From the cell containing the given text, extract its center point as [X, Y] coordinate. 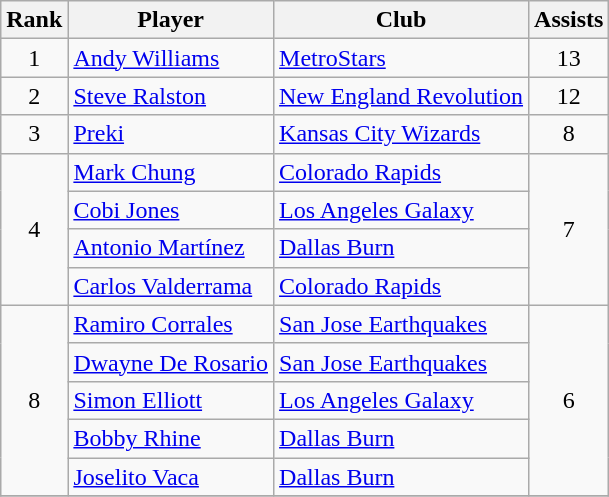
MetroStars [402, 58]
New England Revolution [402, 96]
Bobby Rhine [171, 438]
Club [402, 20]
Joselito Vaca [171, 477]
13 [569, 58]
6 [569, 400]
Steve Ralston [171, 96]
Kansas City Wizards [402, 134]
Simon Elliott [171, 400]
Assists [569, 20]
Dwayne De Rosario [171, 362]
1 [34, 58]
Ramiro Corrales [171, 324]
12 [569, 96]
Antonio Martínez [171, 248]
Carlos Valderrama [171, 286]
Rank [34, 20]
3 [34, 134]
Cobi Jones [171, 210]
7 [569, 229]
Preki [171, 134]
Andy Williams [171, 58]
Mark Chung [171, 172]
4 [34, 229]
2 [34, 96]
Player [171, 20]
